Capture the cell that displays the provided text and extract its [x, y] central coordinate. 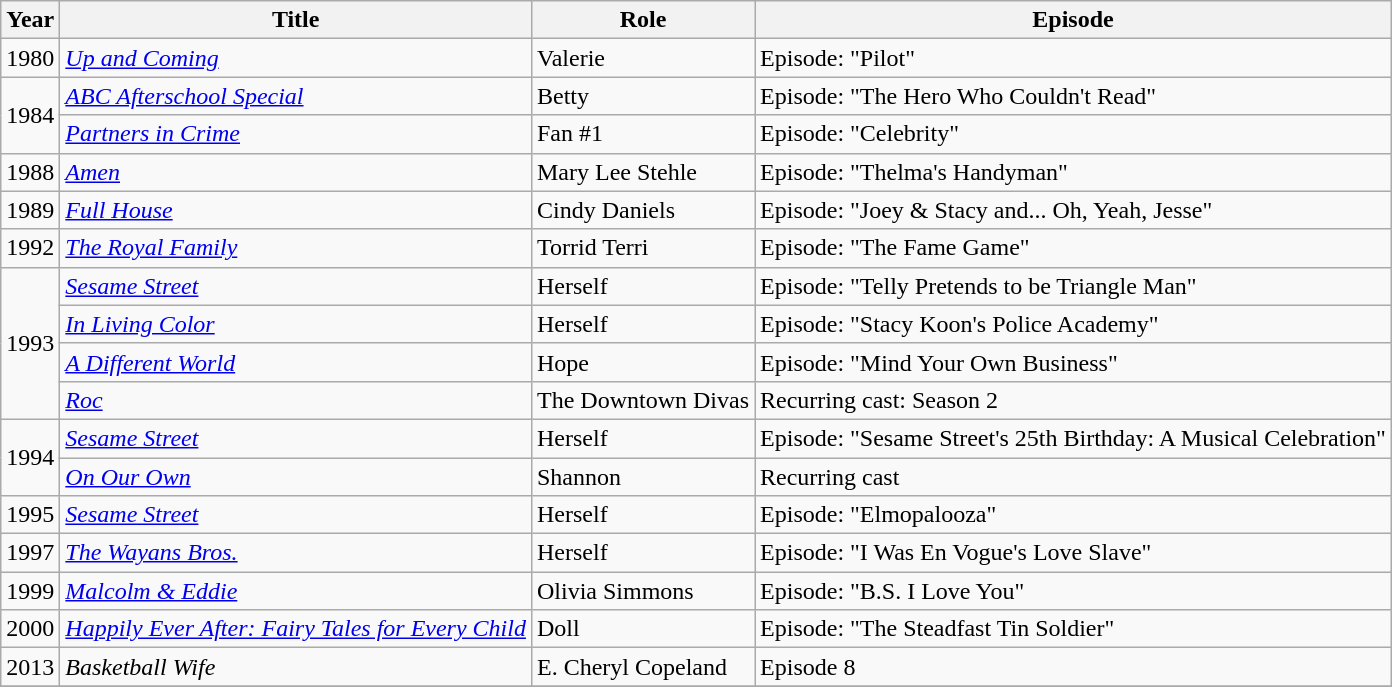
Episode: "The Fame Game" [1074, 248]
Malcolm & Eddie [296, 591]
Episode: "Thelma's Handyman" [1074, 172]
2000 [30, 629]
1980 [30, 58]
1992 [30, 248]
Episode: "Pilot" [1074, 58]
Cindy Daniels [642, 210]
2013 [30, 667]
Title [296, 20]
1984 [30, 115]
The Royal Family [296, 248]
On Our Own [296, 477]
Full House [296, 210]
Recurring cast [1074, 477]
Fan #1 [642, 134]
ABC Afterschool Special [296, 96]
Episode: "B.S. I Love You" [1074, 591]
Betty [642, 96]
Olivia Simmons [642, 591]
Episode [1074, 20]
Episode 8 [1074, 667]
1993 [30, 343]
Doll [642, 629]
In Living Color [296, 324]
1999 [30, 591]
Role [642, 20]
The Wayans Bros. [296, 553]
Shannon [642, 477]
Torrid Terri [642, 248]
Episode: "Telly Pretends to be Triangle Man" [1074, 286]
Amen [296, 172]
Roc [296, 400]
Episode: "Celebrity" [1074, 134]
Episode: "The Hero Who Couldn't Read" [1074, 96]
1989 [30, 210]
Year [30, 20]
Episode: "Elmopalooza" [1074, 515]
Valerie [642, 58]
Recurring cast: Season 2 [1074, 400]
Hope [642, 362]
The Downtown Divas [642, 400]
Episode: "Mind Your Own Business" [1074, 362]
1995 [30, 515]
Partners in Crime [296, 134]
1994 [30, 457]
1988 [30, 172]
Episode: "Sesame Street's 25th Birthday: A Musical Celebration" [1074, 438]
Happily Ever After: Fairy Tales for Every Child [296, 629]
Episode: "I Was En Vogue's Love Slave" [1074, 553]
Up and Coming [296, 58]
Episode: "The Steadfast Tin Soldier" [1074, 629]
Basketball Wife [296, 667]
1997 [30, 553]
E. Cheryl Copeland [642, 667]
Episode: "Joey & Stacy and... Oh, Yeah, Jesse" [1074, 210]
Mary Lee Stehle [642, 172]
A Different World [296, 362]
Episode: "Stacy Koon's Police Academy" [1074, 324]
